Return (X, Y) of the center of cell containing provided text 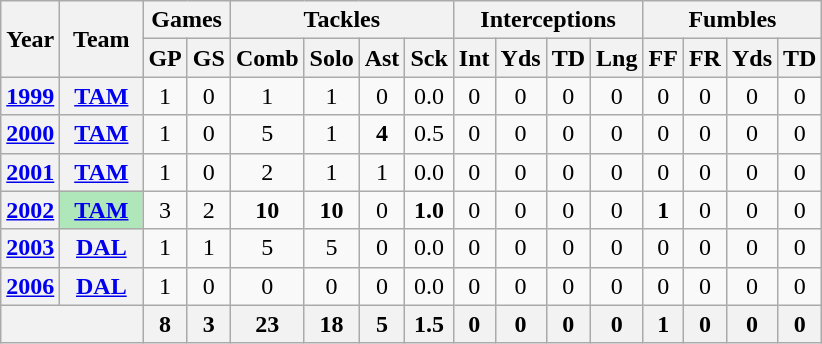
Lng (617, 58)
Int (474, 58)
Games (186, 20)
Ast (382, 58)
2001 (30, 172)
8 (165, 324)
Sck (429, 58)
2000 (30, 134)
4 (382, 134)
Team (102, 39)
18 (332, 324)
GP (165, 58)
Solo (332, 58)
Tackles (342, 20)
Comb (267, 58)
Interceptions (548, 20)
1.5 (429, 324)
2006 (30, 286)
GS (208, 58)
1.0 (429, 210)
FR (704, 58)
1999 (30, 96)
2002 (30, 210)
0.5 (429, 134)
23 (267, 324)
Year (30, 39)
Fumbles (732, 20)
2003 (30, 248)
FF (663, 58)
